Capture the cell that displays the provided text and extract its (X, Y) central coordinate. 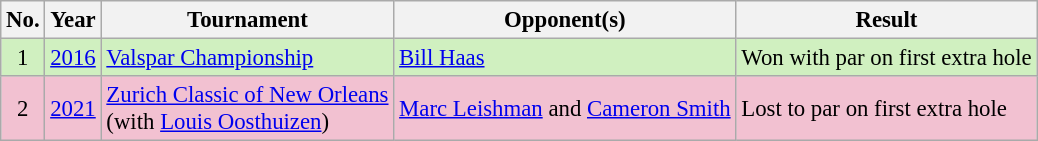
Tournament (248, 20)
1 (23, 58)
2 (23, 108)
Result (886, 20)
No. (23, 20)
Marc Leishman and Cameron Smith (565, 108)
2021 (73, 108)
Valspar Championship (248, 58)
Zurich Classic of New Orleans(with Louis Oosthuizen) (248, 108)
2016 (73, 58)
Opponent(s) (565, 20)
Bill Haas (565, 58)
Lost to par on first extra hole (886, 108)
Won with par on first extra hole (886, 58)
Year (73, 20)
